Output the [X, Y] coordinate of the center of the cell containing the given text.  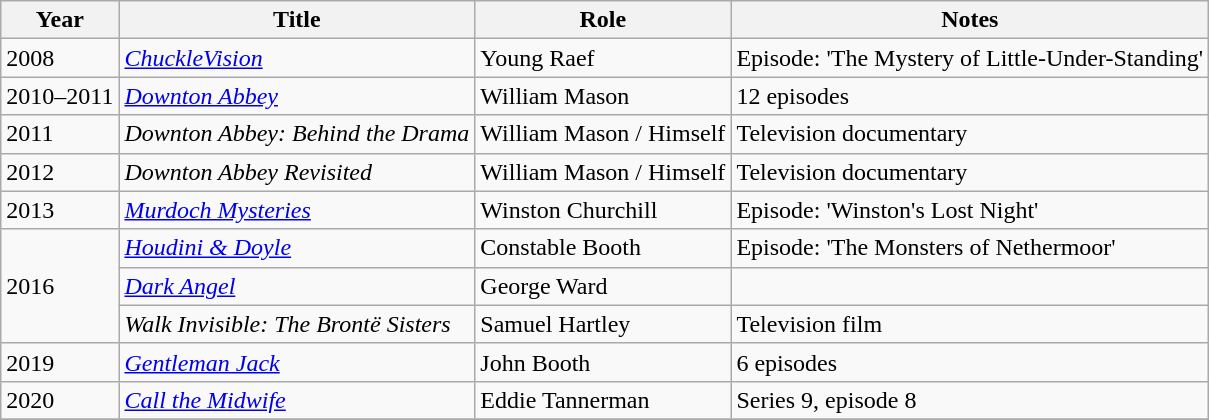
Title [297, 20]
12 episodes [970, 96]
Murdoch Mysteries [297, 210]
Episode: 'The Mystery of Little-Under-Standing' [970, 58]
Year [60, 20]
Houdini & Doyle [297, 248]
2016 [60, 286]
Television film [970, 324]
Downton Abbey Revisited [297, 172]
William Mason [603, 96]
Call the Midwife [297, 400]
Young Raef [603, 58]
Gentleman Jack [297, 362]
Eddie Tannerman [603, 400]
Episode: 'Winston's Lost Night' [970, 210]
2020 [60, 400]
Notes [970, 20]
Downton Abbey: Behind the Drama [297, 134]
6 episodes [970, 362]
John Booth [603, 362]
2008 [60, 58]
Episode: 'The Monsters of Nethermoor' [970, 248]
2012 [60, 172]
2010–2011 [60, 96]
Samuel Hartley [603, 324]
ChuckleVision [297, 58]
2013 [60, 210]
Dark Angel [297, 286]
Role [603, 20]
2019 [60, 362]
Downton Abbey [297, 96]
Walk Invisible: The Brontë Sisters [297, 324]
2011 [60, 134]
Constable Booth [603, 248]
Series 9, episode 8 [970, 400]
Winston Churchill [603, 210]
George Ward [603, 286]
